Return (X, Y) of the center of cell containing provided text 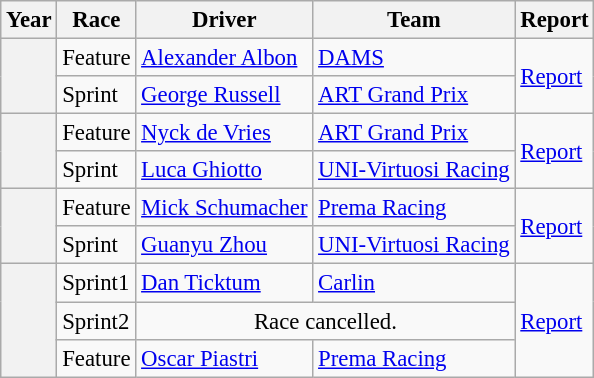
Carlin (414, 283)
Sprint1 (96, 283)
Oscar Piastri (224, 358)
Race cancelled. (326, 321)
Team (414, 20)
George Russell (224, 95)
Sprint2 (96, 321)
Dan Ticktum (224, 283)
Alexander Albon (224, 58)
Guanyu Zhou (224, 245)
Race (96, 20)
DAMS (414, 58)
Driver (224, 20)
Nyck de Vries (224, 133)
Mick Schumacher (224, 208)
Year (29, 20)
Luca Ghiotto (224, 170)
